Capture the cell that displays the provided text and extract its [X, Y] central coordinate. 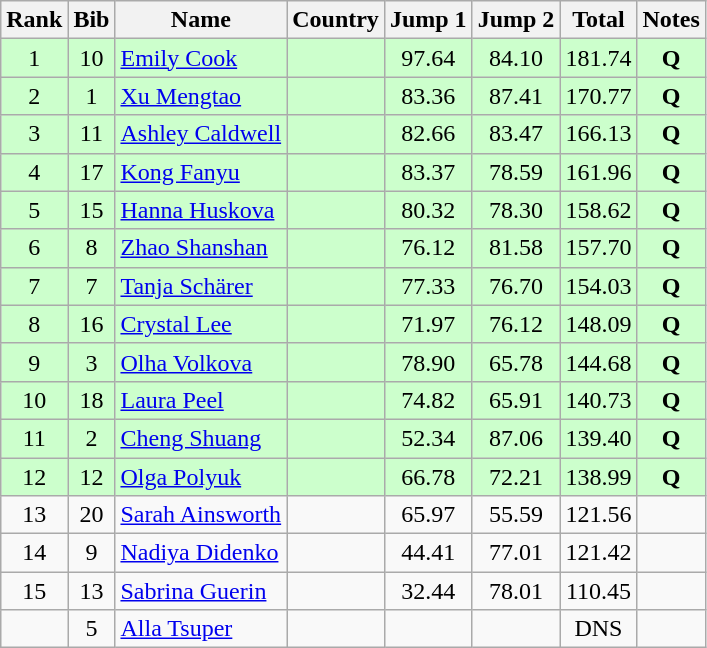
144.68 [598, 362]
Total [598, 20]
Crystal Lee [201, 324]
Jump 1 [428, 20]
84.10 [516, 58]
Laura Peel [201, 400]
6 [34, 248]
139.40 [598, 438]
74.82 [428, 400]
Kong Fanyu [201, 172]
Notes [671, 20]
121.56 [598, 515]
82.66 [428, 134]
66.78 [428, 477]
14 [34, 553]
71.97 [428, 324]
Zhao Shanshan [201, 248]
Emily Cook [201, 58]
72.21 [516, 477]
65.97 [428, 515]
83.37 [428, 172]
32.44 [428, 591]
83.47 [516, 134]
76.70 [516, 286]
170.77 [598, 96]
87.06 [516, 438]
Olga Polyuk [201, 477]
Hanna Huskova [201, 210]
Country [336, 20]
148.09 [598, 324]
87.41 [516, 96]
Bib [92, 20]
65.91 [516, 400]
20 [92, 515]
Cheng Shuang [201, 438]
Sarah Ainsworth [201, 515]
Sabrina Guerin [201, 591]
Rank [34, 20]
97.64 [428, 58]
DNS [598, 629]
Xu Mengtao [201, 96]
55.59 [516, 515]
161.96 [598, 172]
Tanja Schärer [201, 286]
78.01 [516, 591]
166.13 [598, 134]
18 [92, 400]
Olha Volkova [201, 362]
81.58 [516, 248]
78.90 [428, 362]
78.30 [516, 210]
17 [92, 172]
77.01 [516, 553]
Nadiya Didenko [201, 553]
Name [201, 20]
158.62 [598, 210]
65.78 [516, 362]
52.34 [428, 438]
44.41 [428, 553]
Jump 2 [516, 20]
181.74 [598, 58]
83.36 [428, 96]
140.73 [598, 400]
77.33 [428, 286]
4 [34, 172]
Alla Tsuper [201, 629]
110.45 [598, 591]
78.59 [516, 172]
138.99 [598, 477]
121.42 [598, 553]
80.32 [428, 210]
157.70 [598, 248]
16 [92, 324]
154.03 [598, 286]
Ashley Caldwell [201, 134]
